From the cell containing the given text, extract its center point as [x, y] coordinate. 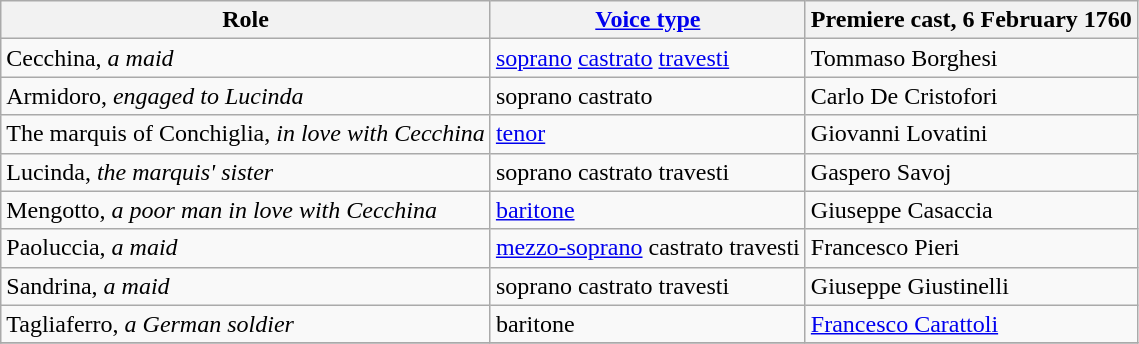
The marquis of Conchiglia, in love with Cecchina [246, 134]
Tommaso Borghesi [971, 58]
mezzo-soprano castrato travesti [648, 248]
Giuseppe Giustinelli [971, 286]
Armidoro, engaged to Lucinda [246, 96]
Francesco Carattoli [971, 324]
Francesco Pieri [971, 248]
Role [246, 20]
Sandrina, a maid [246, 286]
Voice type [648, 20]
Giuseppe Casaccia [971, 210]
Tagliaferro, a German soldier [246, 324]
Paoluccia, a maid [246, 248]
Cecchina, a maid [246, 58]
Mengotto, a poor man in love with Cecchina [246, 210]
soprano castrato [648, 96]
Lucinda, the marquis' sister [246, 172]
Giovanni Lovatini [971, 134]
Gaspero Savoj [971, 172]
Carlo De Cristofori [971, 96]
Premiere cast, 6 February 1760 [971, 20]
tenor [648, 134]
